Search for the cell housing the specified text and yield its (x, y) center coordinate. 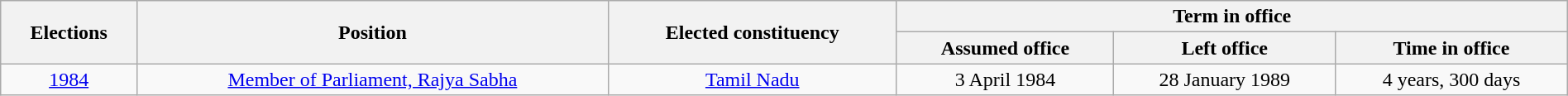
Position (373, 32)
1984 (69, 79)
Elected constituency (753, 32)
Time in office (1452, 48)
28 January 1989 (1225, 79)
Elections (69, 32)
Left office (1225, 48)
3 April 1984 (1006, 79)
Term in office (1232, 17)
Tamil Nadu (753, 79)
Assumed office (1006, 48)
Member of Parliament, Rajya Sabha (373, 79)
4 years, 300 days (1452, 79)
